Pinpoint the cell where the given text exists, returning its (x, y) midpoint coordinate. 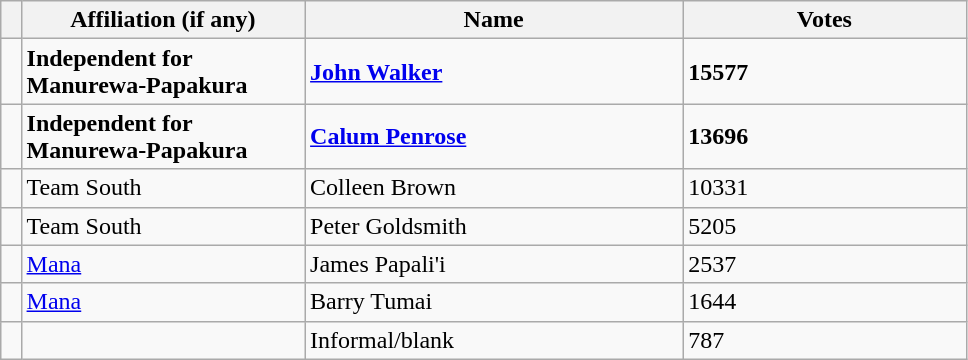
13696 (825, 136)
Name (494, 20)
787 (825, 340)
1644 (825, 302)
Calum Penrose (494, 136)
James Papali'i (494, 264)
2537 (825, 264)
Colleen Brown (494, 188)
Barry Tumai (494, 302)
John Walker (494, 72)
5205 (825, 226)
Peter Goldsmith (494, 226)
Votes (825, 20)
Affiliation (if any) (163, 20)
15577 (825, 72)
Informal/blank (494, 340)
10331 (825, 188)
